Return [x, y] of the center of cell containing provided text 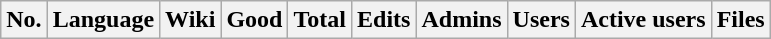
Users [541, 20]
Total [320, 20]
Wiki [190, 20]
Files [740, 20]
Language [103, 20]
No. [24, 20]
Edits [384, 20]
Good [254, 20]
Admins [462, 20]
Active users [643, 20]
